Scan for the cell matching the given text and deliver its (X, Y) coordinate at center. 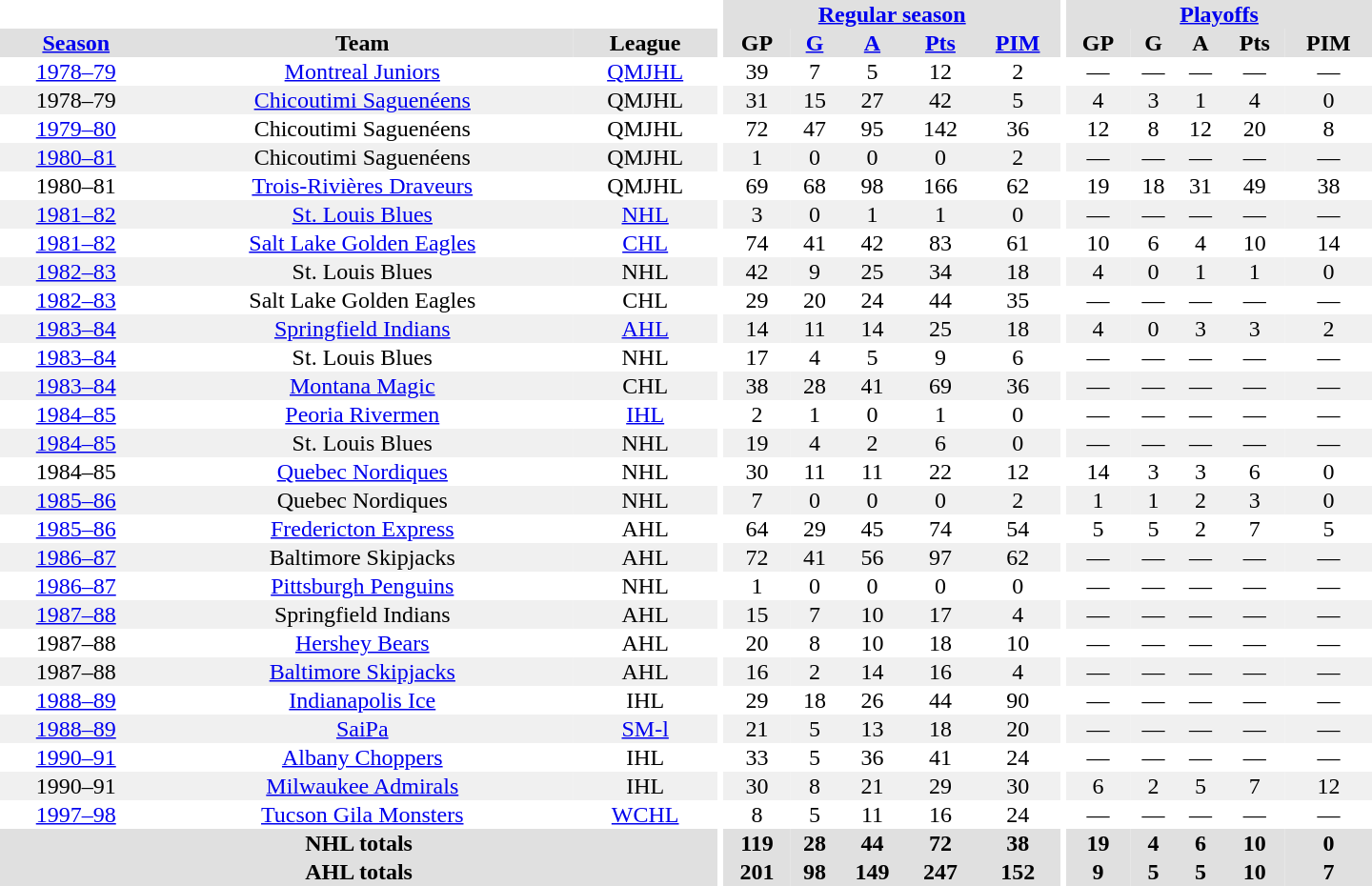
45 (873, 529)
Indianapolis Ice (362, 700)
13 (873, 729)
54 (1018, 529)
68 (814, 186)
Fredericton Express (362, 529)
Trois-Rivières Draveurs (362, 186)
26 (873, 700)
61 (1018, 243)
1997–98 (76, 815)
Tucson Gila Monsters (362, 815)
Season (76, 43)
NHL totals (358, 843)
149 (873, 872)
56 (873, 557)
90 (1018, 700)
247 (939, 872)
34 (939, 272)
201 (757, 872)
95 (873, 129)
Montreal Juniors (362, 71)
Albany Choppers (362, 757)
Milwaukee Admirals (362, 786)
166 (939, 186)
83 (939, 243)
League (645, 43)
142 (939, 129)
27 (873, 100)
SM-l (645, 729)
Pittsburgh Penguins (362, 586)
35 (1018, 300)
39 (757, 71)
1979–80 (76, 129)
Peoria Rivermen (362, 414)
WCHL (645, 815)
Playoffs (1220, 14)
SaiPa (362, 729)
97 (939, 557)
Team (362, 43)
64 (757, 529)
47 (814, 129)
49 (1255, 186)
152 (1018, 872)
33 (757, 757)
119 (757, 843)
Montana Magic (362, 386)
Regular season (892, 14)
AHL totals (358, 872)
22 (939, 472)
Hershey Bears (362, 643)
